Capture the cell that displays the provided text and extract its [x, y] central coordinate. 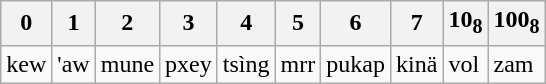
tsìng [246, 64]
kew [26, 64]
6 [356, 23]
zam [516, 64]
0 [26, 23]
pukap [356, 64]
7 [416, 23]
4 [246, 23]
5 [298, 23]
1 [74, 23]
kinä [416, 64]
1008 [516, 23]
mune [127, 64]
2 [127, 23]
mrr [298, 64]
108 [466, 23]
vol [466, 64]
3 [189, 23]
'aw [74, 64]
pxey [189, 64]
